Capture the cell that displays the provided text and extract its (X, Y) central coordinate. 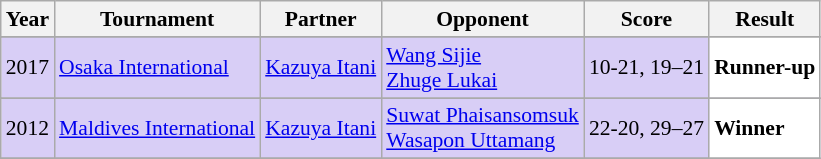
Maldives International (157, 128)
Score (646, 19)
Opponent (482, 19)
Suwat Phaisansomsuk Wasapon Uttamang (482, 128)
Runner-up (764, 68)
Winner (764, 128)
2017 (28, 68)
22-20, 29–27 (646, 128)
10-21, 19–21 (646, 68)
Year (28, 19)
Wang Sijie Zhuge Lukai (482, 68)
Result (764, 19)
Osaka International (157, 68)
Tournament (157, 19)
2012 (28, 128)
Partner (320, 19)
